Detect which cell encompasses the target text, then output its (x, y) center coordinate. 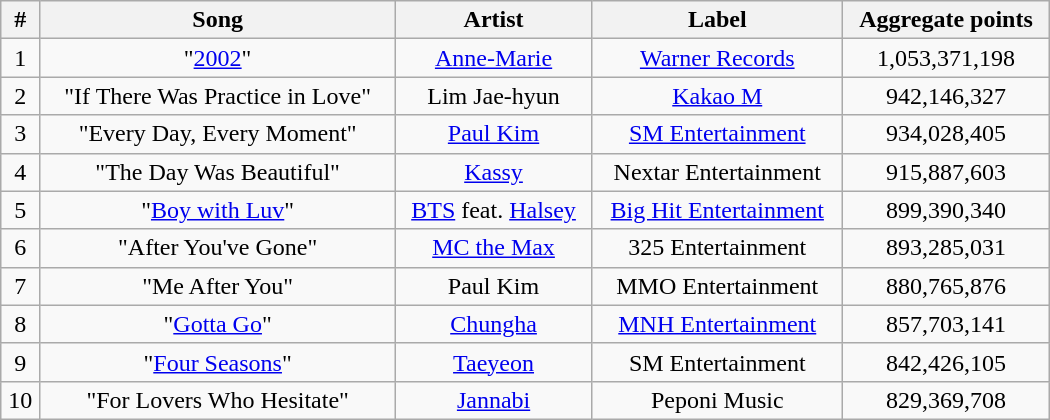
"2002" (218, 58)
857,703,141 (946, 324)
Kakao M (718, 96)
10 (20, 400)
Jannabi (493, 400)
880,765,876 (946, 286)
325 Entertainment (718, 248)
2 (20, 96)
Kassy (493, 172)
# (20, 20)
7 (20, 286)
Artist (493, 20)
899,390,340 (946, 210)
Anne-Marie (493, 58)
1,053,371,198 (946, 58)
934,028,405 (946, 134)
Taeyeon (493, 362)
Aggregate points (946, 20)
"Four Seasons" (218, 362)
MNH Entertainment (718, 324)
"Me After You" (218, 286)
6 (20, 248)
Warner Records (718, 58)
MC the Max (493, 248)
942,146,327 (946, 96)
"If There Was Practice in Love" (218, 96)
"For Lovers Who Hesitate" (218, 400)
842,426,105 (946, 362)
"Gotta Go" (218, 324)
Nextar Entertainment (718, 172)
3 (20, 134)
MMO Entertainment (718, 286)
Song (218, 20)
Chungha (493, 324)
4 (20, 172)
Lim Jae-hyun (493, 96)
1 (20, 58)
Big Hit Entertainment (718, 210)
8 (20, 324)
"Boy with Luv" (218, 210)
BTS feat. Halsey (493, 210)
Peponi Music (718, 400)
829,369,708 (946, 400)
915,887,603 (946, 172)
"The Day Was Beautiful" (218, 172)
9 (20, 362)
"Every Day, Every Moment" (218, 134)
"After You've Gone" (218, 248)
Label (718, 20)
893,285,031 (946, 248)
5 (20, 210)
